Detect which cell encompasses the target text, then output its (X, Y) center coordinate. 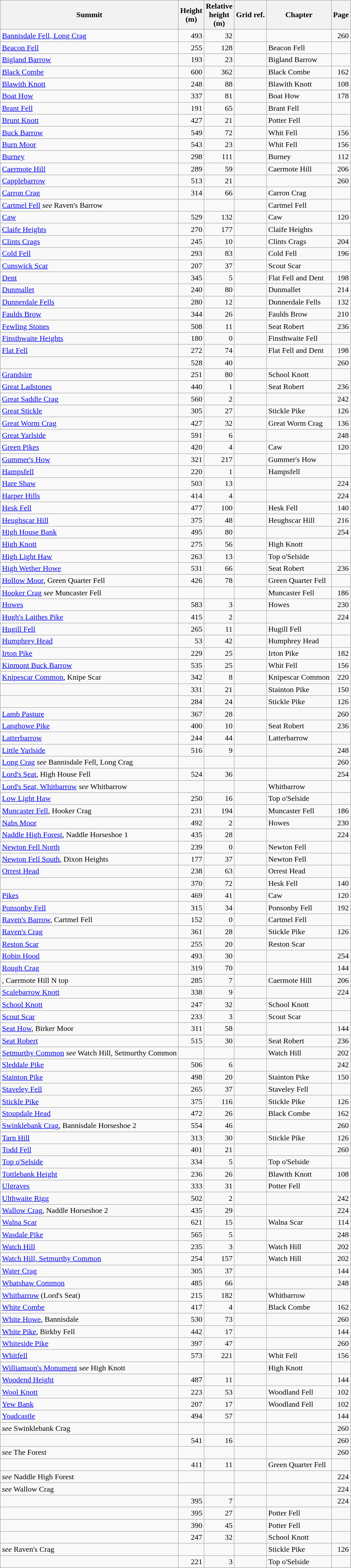
216 (341, 520)
298 (191, 157)
Lamb Pasture (89, 714)
31 (219, 1186)
600 (191, 72)
235 (191, 1247)
311 (191, 1029)
Whiteside Pike (89, 1344)
36 (219, 774)
78 (219, 581)
361 (191, 932)
Ulthwaite Rigg (89, 1198)
487 (191, 1380)
591 (191, 435)
Long Crag see Bannisdale Fell, Long Crag (89, 762)
440 (191, 387)
469 (191, 895)
370 (191, 883)
Lord's Seat, Whitbarrow see Whitbarrow (89, 787)
Whitbarrow (Lord's Seat) (89, 1295)
516 (191, 750)
498 (191, 1077)
621 (191, 1222)
114 (341, 1222)
Little Yarlside (89, 750)
Watch Hill, Setmurthy Common (89, 1259)
313 (191, 1137)
223 (191, 1392)
Scalebarrow Knott (89, 992)
45 (219, 1525)
59 (219, 169)
Buck Barrow (89, 132)
Lord's Seat, High House Fell (89, 774)
217 (219, 459)
Hare Shaw (89, 484)
Knipescar Common, Knipe Scar (89, 677)
229 (191, 653)
Grid ref. (250, 15)
192 (341, 907)
549 (191, 132)
Swinklebank Crag, Bannisdale Horseshoe 2 (89, 1125)
293 (191, 254)
High Light Haw (89, 556)
Wasdale Pike (89, 1235)
57 (219, 1416)
Muncaster Fell, Hooker Crag (89, 811)
Summit (89, 15)
337 (191, 96)
344 (191, 314)
333 (191, 1186)
Great Yarlside (89, 435)
397 (191, 1344)
541 (191, 1440)
White Combe (89, 1307)
Robin Hood (89, 956)
565 (191, 1235)
Finsthwaite Heights (89, 338)
58 (219, 1029)
367 (191, 714)
477 (191, 508)
Capplebarrow (89, 181)
Kinmont Buck Barrow (89, 665)
Great Ladstones (89, 387)
88 (219, 84)
239 (191, 847)
Raven's Crag (89, 932)
Relativeheight (m) (219, 15)
Hooker Crag see Muncaster Fell (89, 593)
, Caermote Hill N top (89, 980)
280 (191, 302)
244 (191, 738)
White Howe, Bannisdale (89, 1319)
Naddle High Forest, Naddle Horseshoe 1 (89, 835)
Water Crag (89, 1271)
251 (191, 375)
196 (341, 254)
Ulgraves (89, 1186)
272 (191, 350)
508 (191, 326)
Hollow Moor, Green Quarter Fell (89, 581)
see Raven's Crag (89, 1550)
334 (191, 1162)
238 (191, 871)
Grandsire (89, 375)
530 (191, 1319)
321 (191, 459)
275 (191, 544)
345 (191, 278)
Seat How, Birker Moor (89, 1029)
48 (219, 520)
34 (219, 907)
Todd Fell (89, 1150)
Pikes (89, 895)
583 (191, 605)
Whatshaw Common (89, 1283)
495 (191, 532)
401 (191, 1150)
Low Light Haw (89, 799)
70 (219, 968)
573 (191, 1356)
284 (191, 702)
472 (191, 1113)
Nabs Moor (89, 823)
529 (191, 217)
Yoadcastle (89, 1416)
100 (219, 508)
263 (191, 556)
Stoupdale Head (89, 1113)
415 (191, 617)
494 (191, 1416)
Fewling Stones (89, 326)
Great Stickle (89, 411)
193 (191, 60)
Tarn Hill (89, 1137)
Wool Knott (89, 1392)
560 (191, 399)
543 (191, 144)
High Wether Howe (89, 569)
515 (191, 1041)
111 (219, 157)
Flat Fell (89, 350)
Finsthwaite Fell (299, 338)
High House Bank (89, 532)
240 (191, 290)
42 (219, 641)
Harper Hills (89, 496)
see The Forest (89, 1452)
15 (219, 1222)
Chapter (299, 15)
Whitfell (89, 1356)
see Wallow Crag (89, 1489)
Burn Moor (89, 144)
Knipescar Common (299, 677)
Newton Fell South, Dixon Heights (89, 859)
41 (219, 895)
Brunt Knott (89, 120)
44 (219, 738)
502 (191, 1198)
390 (191, 1525)
Cunswick Scar (89, 266)
531 (191, 569)
Williamson's Monument see High Knott (89, 1368)
see Naddle High Forest (89, 1477)
250 (191, 799)
289 (191, 169)
12 (219, 302)
319 (191, 968)
535 (191, 665)
White Pike, Birkby Fell (89, 1332)
Sleddale Pike (89, 1065)
414 (191, 496)
Bannisdale Fell, Long Crag (89, 36)
342 (191, 677)
Hugh's Laithes Pike (89, 617)
see Swinklebank Crag (89, 1428)
417 (191, 1307)
245 (191, 241)
40 (219, 362)
554 (191, 1125)
Woodend Height (89, 1380)
178 (341, 96)
362 (219, 72)
Newton Fell North (89, 847)
180 (191, 338)
194 (219, 811)
112 (341, 157)
56 (219, 544)
506 (191, 1065)
285 (191, 980)
315 (191, 907)
63 (219, 871)
116 (219, 1101)
528 (191, 362)
Wallow Crag, Naddle Horseshoe 2 (89, 1210)
136 (341, 423)
Tottlebank Height (89, 1174)
485 (191, 1283)
233 (191, 1017)
191 (191, 108)
400 (191, 726)
513 (191, 181)
Rough Crag (89, 968)
Setmurthy Common see Watch Hill, Setmurthy Common (89, 1053)
Cartmel Fell see Raven's Barrow (89, 205)
Raven's Barrow, Cartmel Fell (89, 920)
492 (191, 823)
47 (219, 1344)
Langhowe Pike (89, 726)
Page (341, 15)
231 (191, 811)
426 (191, 581)
81 (219, 96)
214 (341, 290)
24 (219, 702)
8 (219, 677)
Great Saddle Crag (89, 399)
152 (191, 920)
215 (191, 1295)
Height (m) (191, 15)
Yew Bank (89, 1404)
331 (191, 689)
503 (191, 484)
524 (191, 774)
270 (191, 229)
157 (219, 1259)
314 (191, 193)
Dent (89, 278)
128 (219, 48)
74 (219, 350)
210 (341, 314)
83 (219, 254)
411 (191, 1465)
420 (191, 447)
29 (219, 1210)
Green Pikes (89, 447)
65 (219, 108)
442 (191, 1332)
46 (219, 1125)
73 (219, 1319)
338 (191, 992)
204 (341, 241)
